Identify which cell holds the provided text, then report its (x, y) central coordinate. 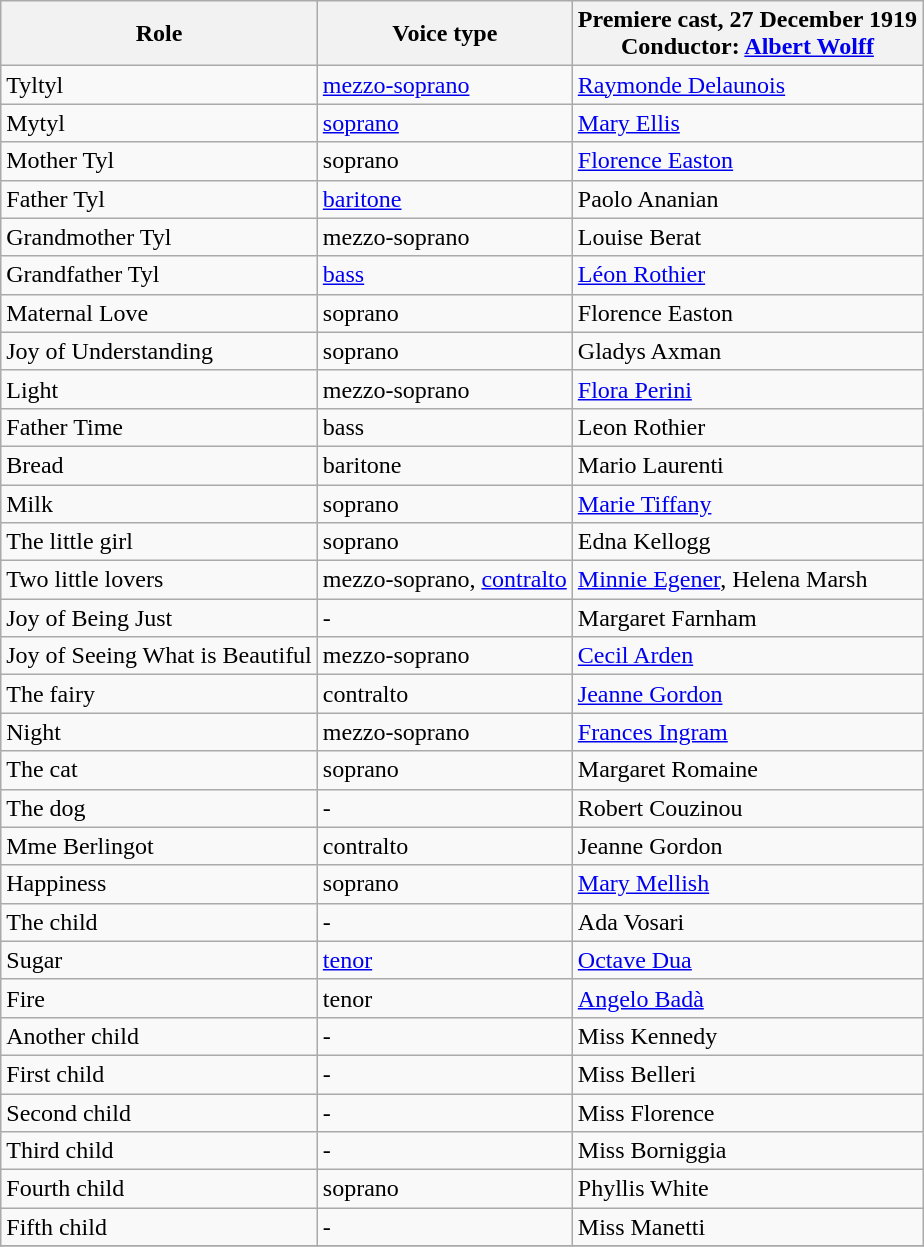
The child (160, 922)
Father Tyl (160, 199)
Frances Ingram (747, 732)
Light (160, 389)
Fire (160, 998)
First child (160, 1074)
Third child (160, 1151)
Sugar (160, 960)
Father Time (160, 427)
Leon Rothier (747, 427)
Mme Berlingot (160, 846)
Phyllis White (747, 1189)
Fifth child (160, 1227)
mezzo-soprano, contralto (444, 580)
Margaret Romaine (747, 770)
Joy of Seeing What is Beautiful (160, 656)
Cecil Arden (747, 656)
The fairy (160, 694)
Edna Kellogg (747, 542)
Role (160, 34)
Octave Dua (747, 960)
Tyltyl (160, 85)
Marie Tiffany (747, 503)
Miss Belleri (747, 1074)
Margaret Farnham (747, 618)
Angelo Badà (747, 998)
Night (160, 732)
Fourth child (160, 1189)
Mytyl (160, 123)
Mother Tyl (160, 161)
Premiere cast, 27 December 1919 Conductor: Albert Wolff (747, 34)
Miss Borniggia (747, 1151)
Miss Manetti (747, 1227)
The cat (160, 770)
Ada Vosari (747, 922)
Miss Florence (747, 1113)
Paolo Ananian (747, 199)
Second child (160, 1113)
Raymonde Delaunois (747, 85)
Grandmother Tyl (160, 237)
Milk (160, 503)
Miss Kennedy (747, 1036)
Another child (160, 1036)
Mary Ellis (747, 123)
Mary Mellish (747, 884)
Joy of Understanding (160, 351)
Minnie Egener, Helena Marsh (747, 580)
Two little lovers (160, 580)
Joy of Being Just (160, 618)
Robert Couzinou (747, 808)
Bread (160, 465)
Léon Rothier (747, 275)
Mario Laurenti (747, 465)
Maternal Love (160, 313)
Louise Berat (747, 237)
Gladys Axman (747, 351)
Grandfather Tyl (160, 275)
The little girl (160, 542)
Voice type (444, 34)
Happiness (160, 884)
Flora Perini (747, 389)
The dog (160, 808)
